Capture the cell that displays the provided text and extract its [x, y] central coordinate. 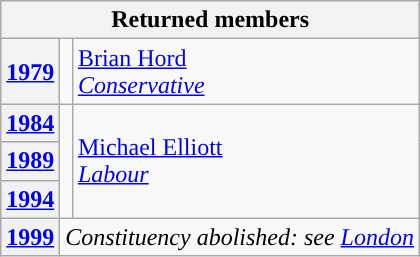
Returned members [210, 20]
Constituency abolished: see London [240, 237]
Brian HordConservative [246, 72]
Michael ElliottLabour [246, 161]
1979 [30, 72]
1999 [30, 237]
1989 [30, 161]
1994 [30, 199]
1984 [30, 123]
